Find where the given text appears and provide that cell's center as (X, Y) coordinate. 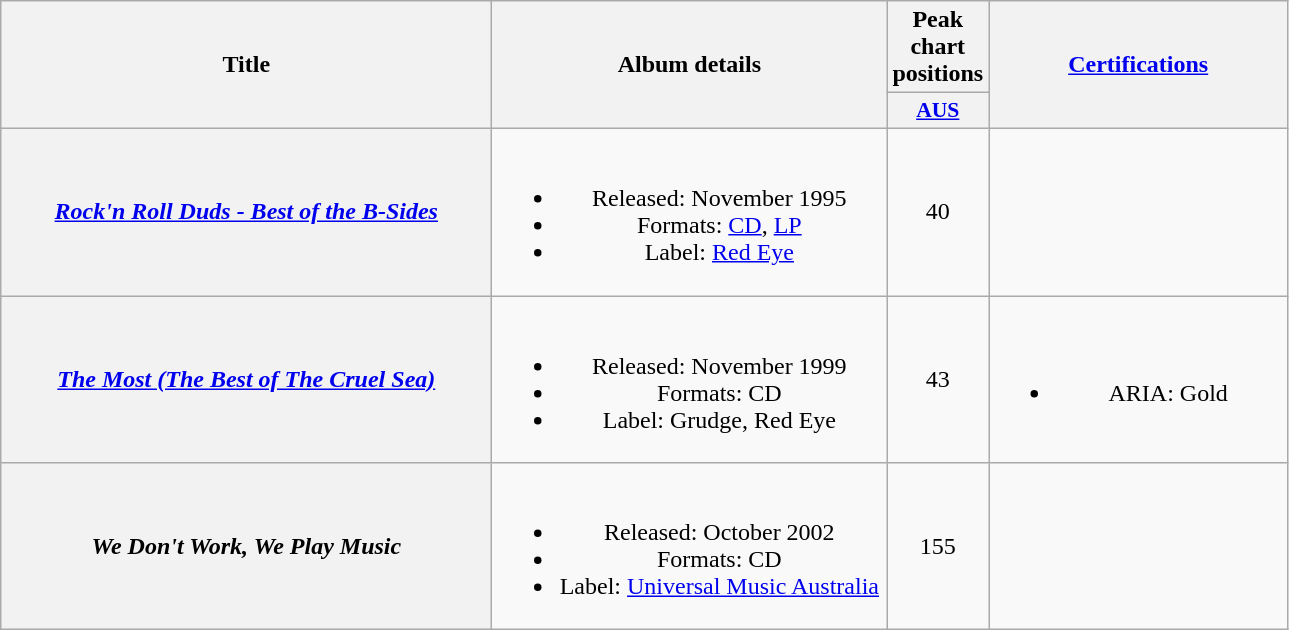
We Don't Work, We Play Music (246, 546)
Released: November 1995Formats: CD, LPLabel: Red Eye (690, 212)
Rock'n Roll Duds - Best of the B-Sides (246, 212)
Album details (690, 65)
Released: November 1999Formats: CDLabel: Grudge, Red Eye (690, 380)
Certifications (1138, 65)
Peak chart positions (938, 47)
ARIA: Gold (1138, 380)
Released: October 2002Formats: CDLabel: Universal Music Australia (690, 546)
155 (938, 546)
AUS (938, 111)
Title (246, 65)
40 (938, 212)
43 (938, 380)
The Most (The Best of The Cruel Sea) (246, 380)
